Output the (X, Y) coordinate of the center of the cell containing the given text.  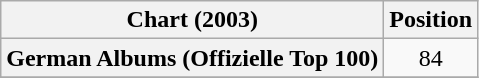
Position (431, 20)
German Albums (Offizielle Top 100) (192, 58)
84 (431, 58)
Chart (2003) (192, 20)
